Output the (X, Y) coordinate of the center of the cell containing the given text.  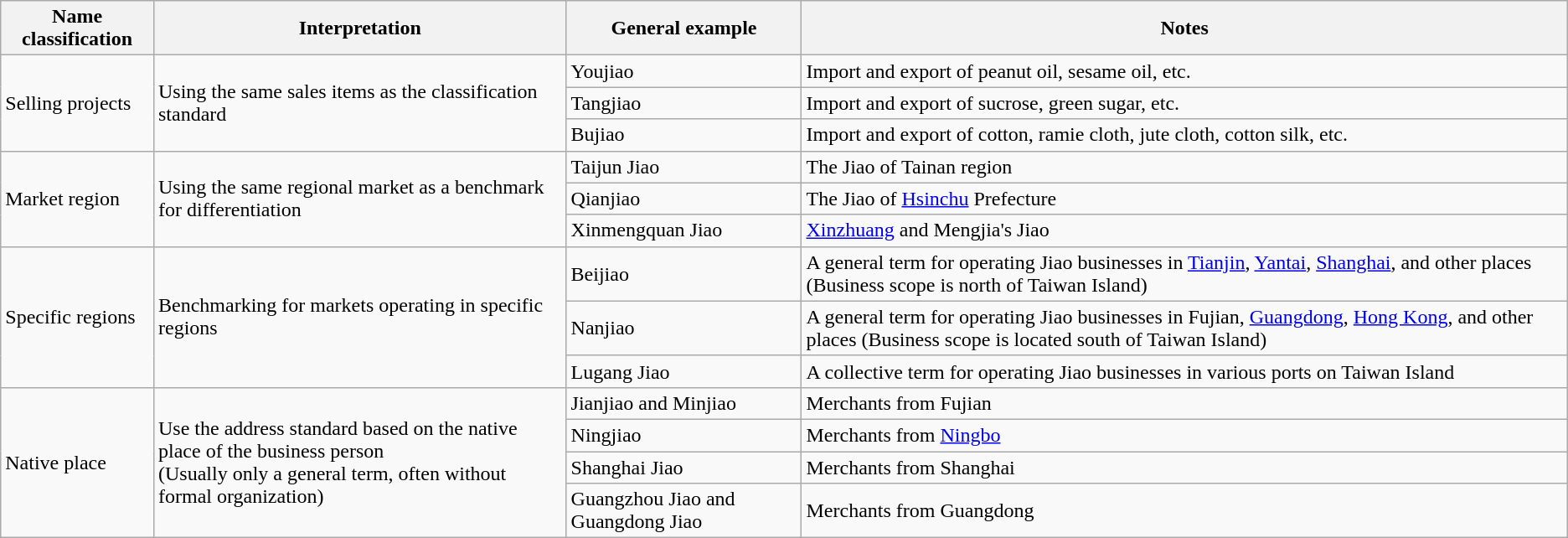
Import and export of cotton, ramie cloth, jute cloth, cotton silk, etc. (1184, 135)
Xinmengquan Jiao (683, 230)
Taijun Jiao (683, 167)
Shanghai Jiao (683, 467)
Notes (1184, 28)
Native place (77, 463)
Nanjiao (683, 328)
Import and export of peanut oil, sesame oil, etc. (1184, 71)
Youjiao (683, 71)
Guangzhou Jiao and Guangdong Jiao (683, 511)
Ningjiao (683, 435)
Selling projects (77, 103)
Import and export of sucrose, green sugar, etc. (1184, 103)
The Jiao of Tainan region (1184, 167)
A collective term for operating Jiao businesses in various ports on Taiwan Island (1184, 371)
Name classification (77, 28)
Bujiao (683, 135)
Market region (77, 199)
Merchants from Shanghai (1184, 467)
General example (683, 28)
Tangjiao (683, 103)
Beijiao (683, 273)
A general term for operating Jiao businesses in Tianjin, Yantai, Shanghai, and other places (Business scope is north of Taiwan Island) (1184, 273)
Lugang Jiao (683, 371)
The Jiao of Hsinchu Prefecture (1184, 199)
Merchants from Fujian (1184, 403)
Specific regions (77, 317)
Xinzhuang and Mengjia's Jiao (1184, 230)
Qianjiao (683, 199)
A general term for operating Jiao businesses in Fujian, Guangdong, Hong Kong, and other places (Business scope is located south of Taiwan Island) (1184, 328)
Interpretation (360, 28)
Use the address standard based on the native place of the business person(Usually only a general term, often without formal organization) (360, 463)
Merchants from Guangdong (1184, 511)
Merchants from Ningbo (1184, 435)
Jianjiao and Minjiao (683, 403)
Using the same regional market as a benchmark for differentiation (360, 199)
Using the same sales items as the classification standard (360, 103)
Benchmarking for markets operating in specific regions (360, 317)
